Detect which cell encompasses the target text, then output its (X, Y) center coordinate. 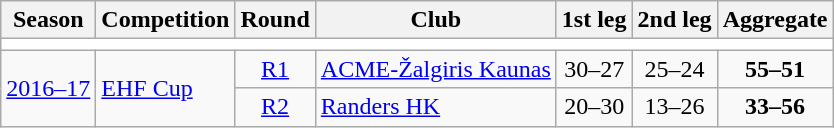
EHF Cup (166, 88)
Competition (166, 20)
Season (48, 20)
R2 (275, 107)
13–26 (674, 107)
R1 (275, 69)
1st leg (594, 20)
25–24 (674, 69)
Aggregate (775, 20)
Club (436, 20)
2016–17 (48, 88)
20–30 (594, 107)
Round (275, 20)
33–56 (775, 107)
2nd leg (674, 20)
Randers HK (436, 107)
55–51 (775, 69)
ACME-Žalgiris Kaunas (436, 69)
30–27 (594, 69)
